Pinpoint the cell where the given text exists, returning its (x, y) midpoint coordinate. 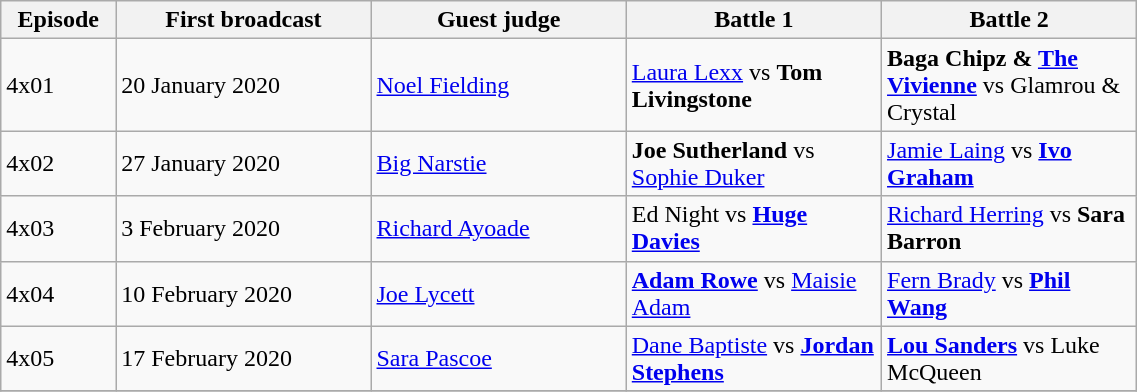
27 January 2020 (244, 164)
17 February 2020 (244, 358)
Battle 2 (1010, 20)
Noel Fielding (498, 85)
Ed Night vs Huge Davies (754, 228)
4x05 (58, 358)
4x03 (58, 228)
Episode (58, 20)
4x04 (58, 294)
Joe Sutherland vs Sophie Duker (754, 164)
3 February 2020 (244, 228)
4x01 (58, 85)
Richard Herring vs Sara Barron (1010, 228)
Jamie Laing vs Ivo Graham (1010, 164)
Joe Lycett (498, 294)
Guest judge (498, 20)
Dane Baptiste vs Jordan Stephens (754, 358)
Fern Brady vs Phil Wang (1010, 294)
10 February 2020 (244, 294)
Baga Chipz & The Vivienne vs Glamrou & Crystal (1010, 85)
Lou Sanders vs Luke McQueen (1010, 358)
Adam Rowe vs Maisie Adam (754, 294)
20 January 2020 (244, 85)
Sara Pascoe (498, 358)
Big Narstie (498, 164)
Laura Lexx vs Tom Livingstone (754, 85)
First broadcast (244, 20)
Richard Ayoade (498, 228)
4x02 (58, 164)
Battle 1 (754, 20)
